From the cell containing the given text, extract its center point as (x, y) coordinate. 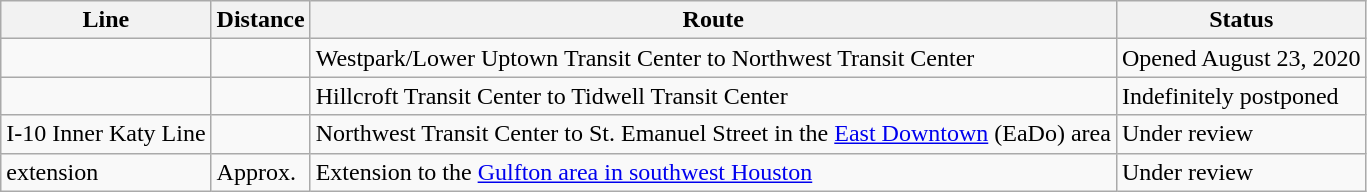
Line (106, 20)
Westpark/Lower Uptown Transit Center to Northwest Transit Center (713, 58)
Approx. (260, 172)
Indefinitely postponed (1241, 96)
Opened August 23, 2020 (1241, 58)
Extension to the Gulfton area in southwest Houston (713, 172)
I-10 Inner Katy Line (106, 134)
Distance (260, 20)
Northwest Transit Center to St. Emanuel Street in the East Downtown (EaDo) area (713, 134)
extension (106, 172)
Hillcroft Transit Center to Tidwell Transit Center (713, 96)
Route (713, 20)
Status (1241, 20)
